Pinpoint the cell where the given text exists, returning its (X, Y) midpoint coordinate. 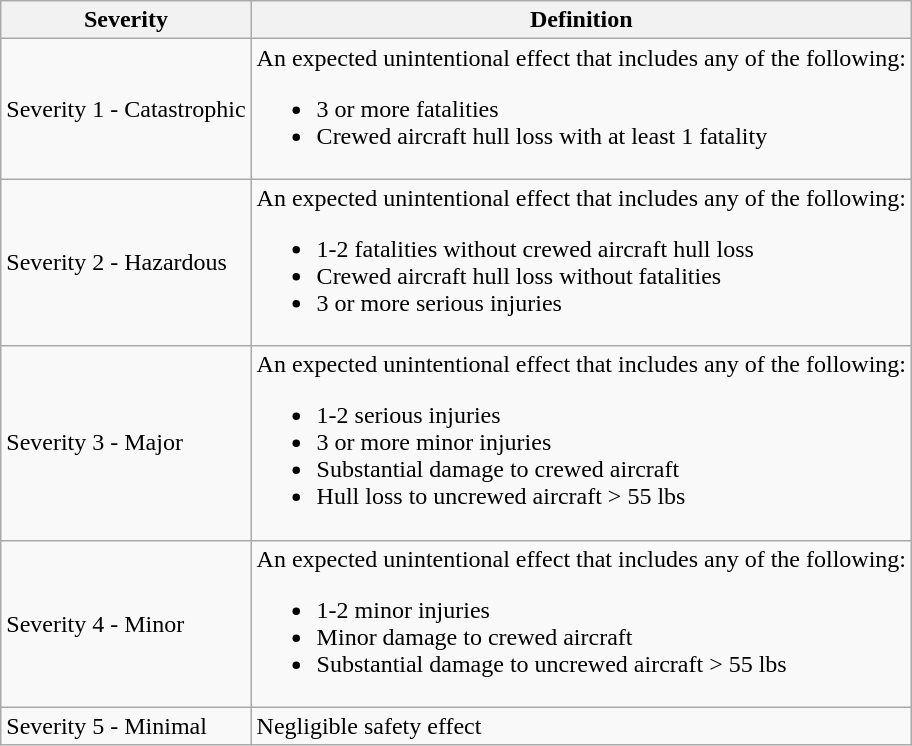
Severity 5 - Minimal (126, 726)
Severity 2 - Hazardous (126, 262)
An expected unintentional effect that includes any of the following:3 or more fatalitiesCrewed aircraft hull loss with at least 1 fatality (581, 109)
Negligible safety effect (581, 726)
Severity (126, 20)
Severity 1 - Catastrophic (126, 109)
Severity 3 - Major (126, 443)
Definition (581, 20)
Severity 4 - Minor (126, 624)
